Search for the cell housing the specified text and yield its [x, y] center coordinate. 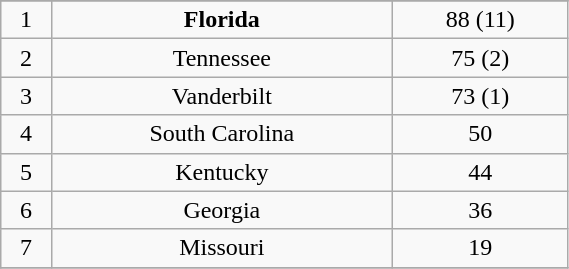
South Carolina [222, 134]
2 [26, 58]
4 [26, 134]
Georgia [222, 210]
Vanderbilt [222, 96]
Florida [222, 20]
7 [26, 248]
88 (11) [480, 20]
Missouri [222, 248]
5 [26, 172]
44 [480, 172]
3 [26, 96]
6 [26, 210]
73 (1) [480, 96]
Kentucky [222, 172]
50 [480, 134]
19 [480, 248]
Tennessee [222, 58]
75 (2) [480, 58]
36 [480, 210]
1 [26, 20]
